Provide the [X, Y] coordinate of the cell's center where the given text is located.  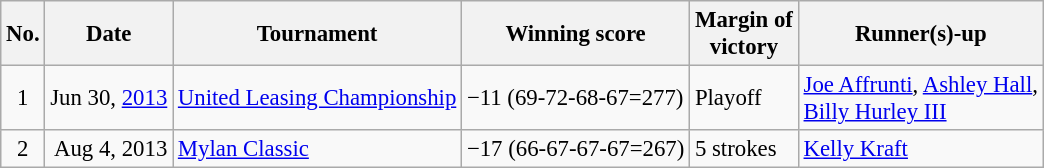
Joe Affrunti, Ashley Hall, Billy Hurley III [920, 98]
Mylan Classic [318, 149]
Margin ofvictory [744, 34]
−11 (69-72-68-67=277) [576, 98]
United Leasing Championship [318, 98]
Playoff [744, 98]
Winning score [576, 34]
1 [23, 98]
−17 (66-67-67-67=267) [576, 149]
Aug 4, 2013 [109, 149]
Jun 30, 2013 [109, 98]
Date [109, 34]
Kelly Kraft [920, 149]
Tournament [318, 34]
No. [23, 34]
Runner(s)-up [920, 34]
5 strokes [744, 149]
2 [23, 149]
